Identify which cell holds the provided text, then report its [X, Y] central coordinate. 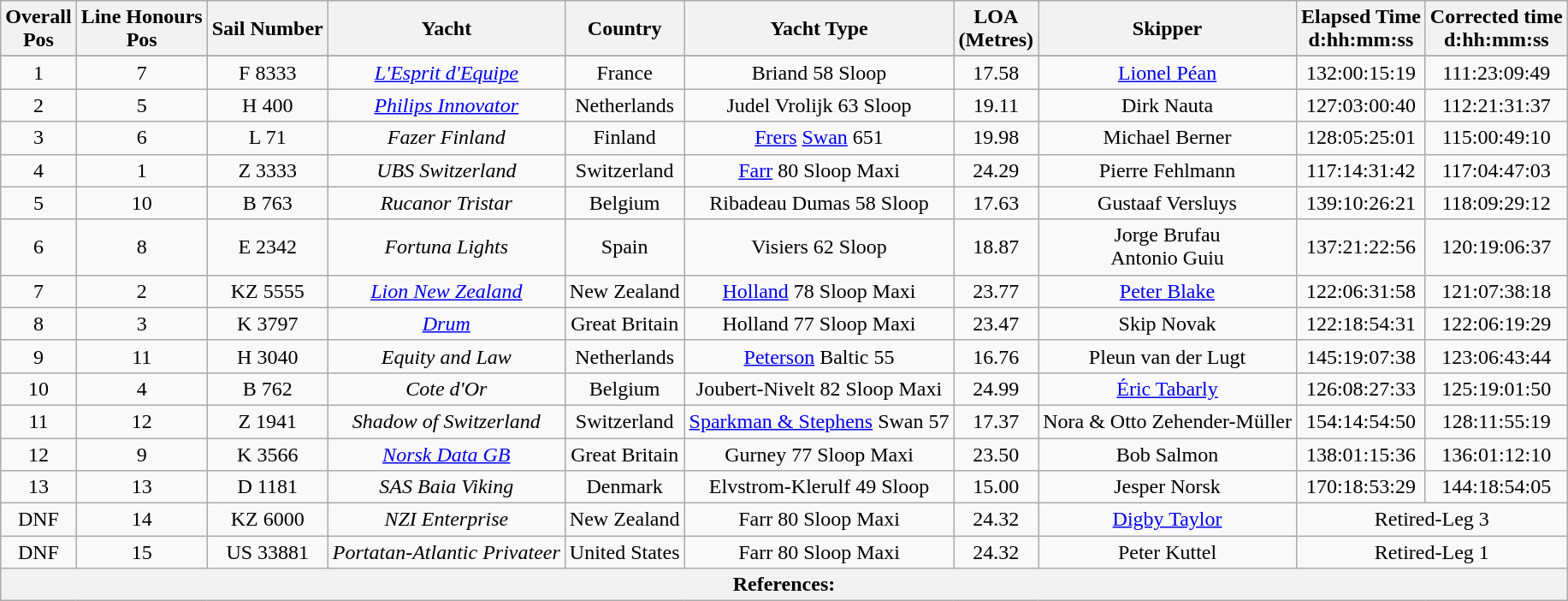
Joubert-Nivelt 82 Sloop Maxi [820, 389]
23.47 [996, 324]
K 3566 [267, 455]
122:06:19:29 [1496, 324]
126:08:27:33 [1360, 389]
Yacht Type [820, 29]
Equity and Law [447, 356]
14 [142, 520]
17.37 [996, 421]
Fortuna Lights [447, 247]
Yacht [447, 29]
125:19:01:50 [1496, 389]
170:18:53:29 [1360, 487]
118:09:29:12 [1496, 203]
117:04:47:03 [1496, 170]
NZI Enterprise [447, 520]
23.77 [996, 291]
19.98 [996, 138]
Éric Tabarly [1168, 389]
17.63 [996, 203]
Gustaaf Versluys [1168, 203]
Skip Novak [1168, 324]
Z 3333 [267, 170]
16.76 [996, 356]
Overall Pos [38, 29]
Norsk Data GB [447, 455]
122:06:31:58 [1360, 291]
Philips Innovator [447, 105]
Drum [447, 324]
Skipper [1168, 29]
122:18:54:31 [1360, 324]
Retired-Leg 1 [1432, 552]
KZ 6000 [267, 520]
Lionel Péan [1168, 73]
France [624, 73]
15 [142, 552]
H 3040 [267, 356]
Gurney 77 Sloop Maxi [820, 455]
Pierre Fehlmann [1168, 170]
18.87 [996, 247]
128:05:25:01 [1360, 138]
115:00:49:10 [1496, 138]
Jorge Brufau Antonio Guiu [1168, 247]
123:06:43:44 [1496, 356]
D 1181 [267, 487]
Bob Salmon [1168, 455]
US 33881 [267, 552]
Spain [624, 247]
24.29 [996, 170]
145:19:07:38 [1360, 356]
Lion New Zealand [447, 291]
Country [624, 29]
UBS Switzerland [447, 170]
120:19:06:37 [1496, 247]
128:11:55:19 [1496, 421]
E 2342 [267, 247]
138:01:15:36 [1360, 455]
Elapsed Timed:hh:mm:ss [1360, 29]
Peter Blake [1168, 291]
15.00 [996, 487]
17.58 [996, 73]
132:00:15:19 [1360, 73]
Finland [624, 138]
References: [784, 585]
117:14:31:42 [1360, 170]
Frers Swan 651 [820, 138]
154:14:54:50 [1360, 421]
Fazer Finland [447, 138]
Jesper Norsk [1168, 487]
L'Esprit d'Equipe [447, 73]
Cote d'Or [447, 389]
112:21:31:37 [1496, 105]
KZ 5555 [267, 291]
Digby Taylor [1168, 520]
111:23:09:49 [1496, 73]
Retired-Leg 3 [1432, 520]
L 71 [267, 138]
137:21:22:56 [1360, 247]
121:07:38:18 [1496, 291]
K 3797 [267, 324]
United States [624, 552]
Peterson Baltic 55 [820, 356]
Portatan-Atlantic Privateer [447, 552]
LOA(Metres) [996, 29]
Holland 78 Sloop Maxi [820, 291]
Ribadeau Dumas 58 Sloop [820, 203]
Line Honours Pos [142, 29]
Pleun van der Lugt [1168, 356]
Peter Kuttel [1168, 552]
Denmark [624, 487]
Corrected time d:hh:mm:ss [1496, 29]
127:03:00:40 [1360, 105]
23.50 [996, 455]
24.99 [996, 389]
19.11 [996, 105]
Rucanor Tristar [447, 203]
Shadow of Switzerland [447, 421]
Judel Vrolijk 63 Sloop [820, 105]
SAS Baia Viking [447, 487]
H 400 [267, 105]
Z 1941 [267, 421]
F 8333 [267, 73]
Holland 77 Sloop Maxi [820, 324]
Briand 58 Sloop [820, 73]
Nora & Otto Zehender-Müller [1168, 421]
136:01:12:10 [1496, 455]
Dirk Nauta [1168, 105]
Elvstrom-Klerulf 49 Sloop [820, 487]
Sparkman & Stephens Swan 57 [820, 421]
Sail Number [267, 29]
139:10:26:21 [1360, 203]
Visiers 62 Sloop [820, 247]
B 762 [267, 389]
B 763 [267, 203]
Michael Berner [1168, 138]
144:18:54:05 [1496, 487]
